Search for the cell housing the specified text and yield its [X, Y] center coordinate. 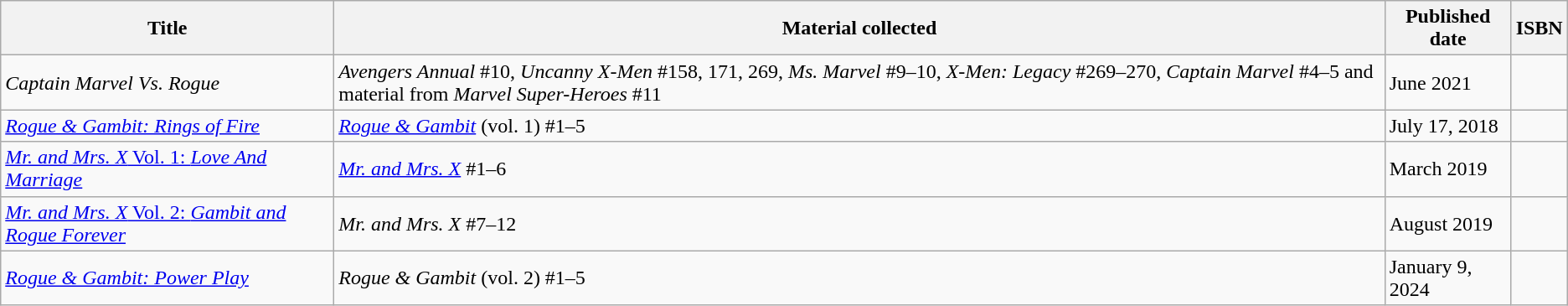
January 9, 2024 [1447, 278]
June 2021 [1447, 82]
Mr. and Mrs. X #7–12 [859, 223]
Title [168, 29]
Published date [1447, 29]
ISBN [1540, 29]
Rogue & Gambit (vol. 1) #1–5 [859, 126]
Captain Marvel Vs. Rogue [168, 82]
August 2019 [1447, 223]
Mr. and Mrs. X Vol. 1: Love And Marriage [168, 169]
Rogue & Gambit (vol. 2) #1–5 [859, 278]
Mr. and Mrs. X Vol. 2: Gambit and Rogue Forever [168, 223]
Mr. and Mrs. X #1–6 [859, 169]
Rogue & Gambit: Rings of Fire [168, 126]
Rogue & Gambit: Power Play [168, 278]
March 2019 [1447, 169]
Material collected [859, 29]
July 17, 2018 [1447, 126]
